Return (X, Y) of the center of cell containing provided text 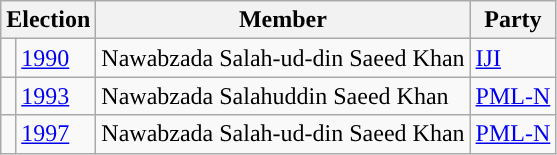
IJI (513, 58)
1997 (56, 134)
Member (283, 20)
Election (48, 20)
Nawabzada Salahuddin Saeed Khan (283, 96)
Party (513, 20)
1993 (56, 96)
1990 (56, 58)
